Output the (x, y) coordinate of the center of the cell containing the given text.  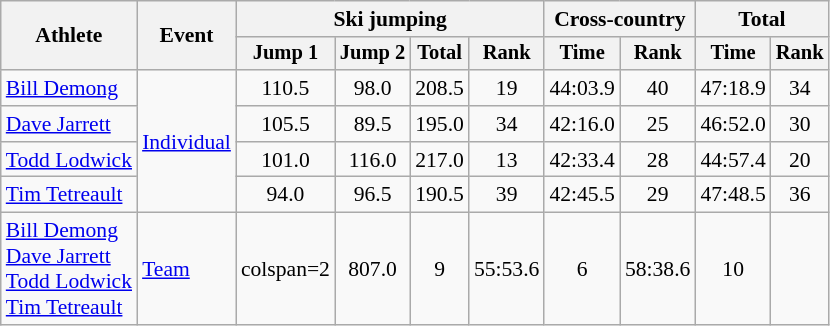
Team (186, 269)
44:03.9 (582, 88)
208.5 (440, 88)
96.5 (372, 195)
101.0 (286, 160)
Jump 2 (372, 54)
25 (658, 124)
89.5 (372, 124)
55:53.6 (506, 269)
46:52.0 (732, 124)
Todd Lodwick (69, 160)
39 (506, 195)
42:45.5 (582, 195)
Dave Jarrett (69, 124)
28 (658, 160)
Tim Tetreault (69, 195)
217.0 (440, 160)
116.0 (372, 160)
6 (582, 269)
98.0 (372, 88)
Cross-country (620, 19)
42:33.4 (582, 160)
110.5 (286, 88)
Athlete (69, 36)
36 (800, 195)
29 (658, 195)
Individual (186, 141)
105.5 (286, 124)
190.5 (440, 195)
40 (658, 88)
Event (186, 36)
44:57.4 (732, 160)
Jump 1 (286, 54)
195.0 (440, 124)
Bill DemongDave JarrettTodd LodwickTim Tetreault (69, 269)
13 (506, 160)
Bill Demong (69, 88)
47:48.5 (732, 195)
42:16.0 (582, 124)
807.0 (372, 269)
19 (506, 88)
94.0 (286, 195)
58:38.6 (658, 269)
10 (732, 269)
47:18.9 (732, 88)
Ski jumping (390, 19)
30 (800, 124)
20 (800, 160)
colspan=2 (286, 269)
9 (440, 269)
